From the cell containing the given text, extract its center point as [x, y] coordinate. 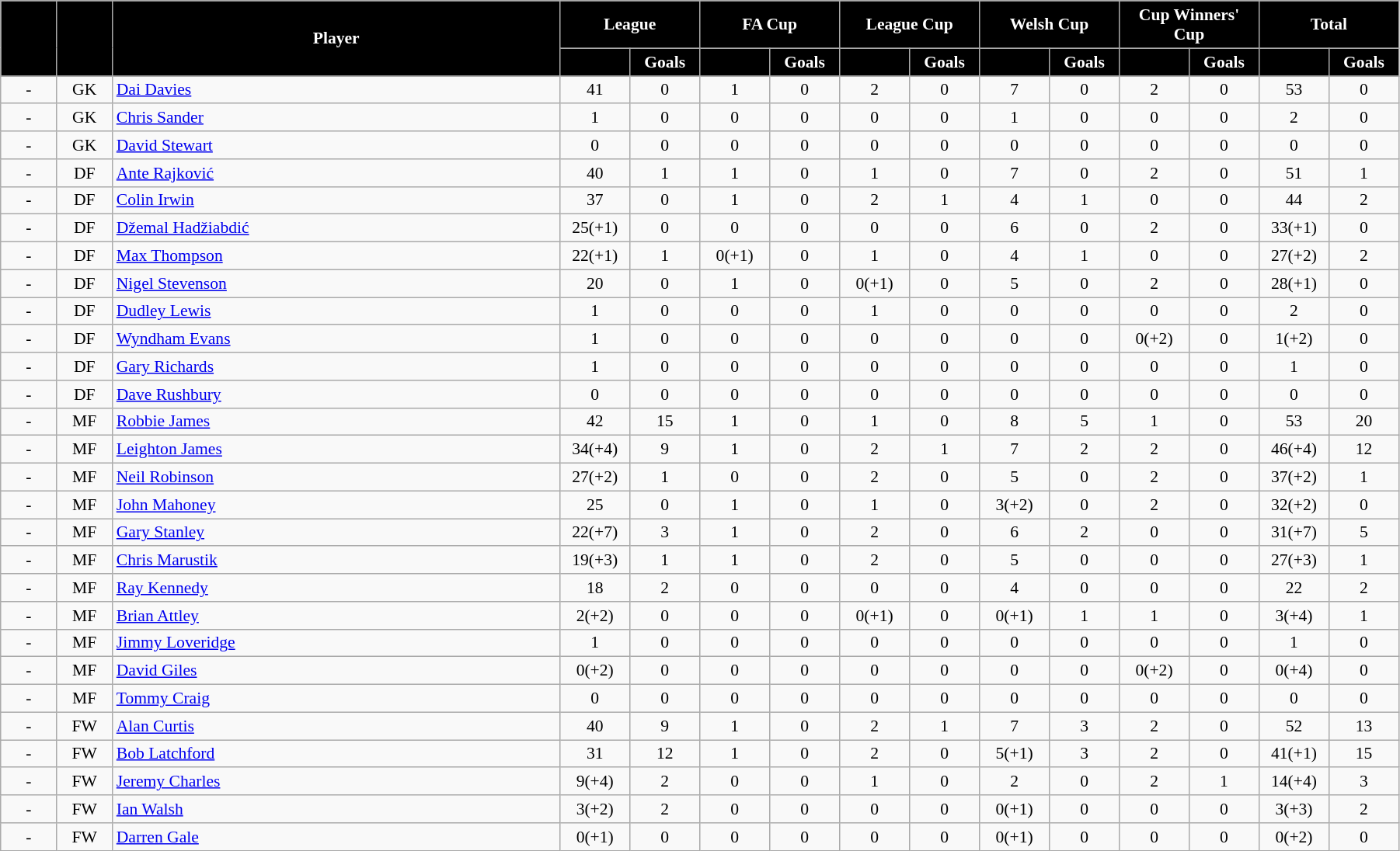
46(+4) [1294, 450]
Jeremy Charles [336, 782]
Wyndham Evans [336, 339]
Gary Stanley [336, 533]
Brian Attley [336, 616]
27(+3) [1294, 561]
Leighton James [336, 450]
28(+1) [1294, 283]
37 [595, 200]
League Cup [910, 25]
Bob Latchford [336, 754]
Robbie James [336, 422]
David Giles [336, 671]
Tommy Craig [336, 699]
Darren Gale [336, 837]
19(+3) [595, 561]
8 [1015, 422]
League [630, 25]
Max Thompson [336, 256]
0(+4) [1294, 671]
Neil Robinson [336, 478]
Džemal Hadžiabdić [336, 228]
Gary Richards [336, 366]
33(+1) [1294, 228]
31 [595, 754]
51 [1294, 173]
32(+2) [1294, 505]
41 [595, 90]
Ray Kennedy [336, 588]
Alan Curtis [336, 726]
Jimmy Loveridge [336, 643]
Ian Walsh [336, 809]
John Mahoney [336, 505]
Chris Sander [336, 118]
2(+2) [595, 616]
37(+2) [1294, 478]
1(+2) [1294, 339]
25(+1) [595, 228]
Chris Marustik [336, 561]
52 [1294, 726]
3(+4) [1294, 616]
Colin Irwin [336, 200]
Dave Rushbury [336, 394]
Player [336, 39]
Welsh Cup [1050, 25]
FA Cup [770, 25]
31(+7) [1294, 533]
41(+1) [1294, 754]
18 [595, 588]
3(+3) [1294, 809]
44 [1294, 200]
Dai Davies [336, 90]
Nigel Stevenson [336, 283]
David Stewart [336, 145]
5(+1) [1015, 754]
Dudley Lewis [336, 311]
22 [1294, 588]
Total [1329, 25]
9(+4) [595, 782]
13 [1363, 726]
22(+1) [595, 256]
34(+4) [595, 450]
Ante Rajković [336, 173]
25 [595, 505]
Cup Winners' Cup [1189, 25]
14(+4) [1294, 782]
42 [595, 422]
22(+7) [595, 533]
